Find where the given text appears and provide that cell's center as (X, Y) coordinate. 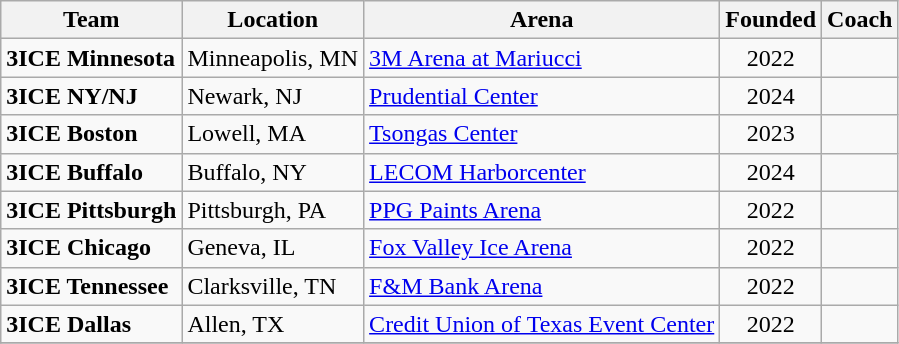
PPG Paints Arena (542, 210)
3ICE NY/NJ (92, 96)
2023 (771, 134)
Minneapolis, MN (273, 58)
3ICE Boston (92, 134)
Founded (771, 20)
Coach (860, 20)
LECOM Harborcenter (542, 172)
Location (273, 20)
Buffalo, NY (273, 172)
3ICE Chicago (92, 248)
3ICE Buffalo (92, 172)
Team (92, 20)
F&M Bank Arena (542, 286)
Geneva, IL (273, 248)
3M Arena at Mariucci (542, 58)
Allen, TX (273, 324)
3ICE Pittsburgh (92, 210)
3ICE Dallas (92, 324)
Credit Union of Texas Event Center (542, 324)
Tsongas Center (542, 134)
Fox Valley Ice Arena (542, 248)
Pittsburgh, PA (273, 210)
Lowell, MA (273, 134)
Prudential Center (542, 96)
3ICE Tennessee (92, 286)
3ICE Minnesota (92, 58)
Clarksville, TN (273, 286)
Newark, NJ (273, 96)
Arena (542, 20)
